Search for the cell housing the specified text and yield its [X, Y] center coordinate. 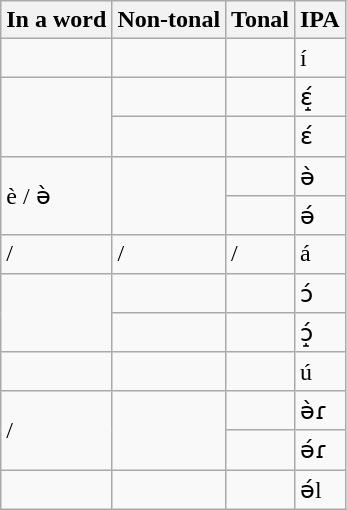
ɔ́ [320, 293]
IPA [320, 20]
ə́l [320, 490]
ɛ́ [320, 136]
è / ə̀ [56, 196]
ə́ [320, 216]
í [320, 58]
ú [320, 371]
Tonal [260, 20]
ɔ̝́ [320, 333]
Non-tonal [169, 20]
ɛ̝́ [320, 97]
In a word [56, 20]
ə̀ [320, 176]
á [320, 254]
ə̀ɾ [320, 410]
ə́ɾ [320, 450]
